Identify which cell holds the provided text, then report its [X, Y] central coordinate. 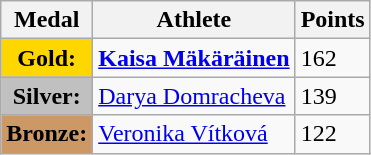
Kaisa Mäkäräinen [194, 58]
Gold: [47, 58]
Darya Domracheva [194, 96]
139 [332, 96]
Medal [47, 20]
Silver: [47, 96]
Athlete [194, 20]
162 [332, 58]
Points [332, 20]
Bronze: [47, 134]
Veronika Vítková [194, 134]
122 [332, 134]
